From the cell containing the given text, extract its center point as (X, Y) coordinate. 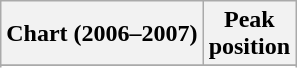
Peakposition (249, 34)
Chart (2006–2007) (102, 34)
